Pinpoint the cell where the given text exists, returning its [x, y] midpoint coordinate. 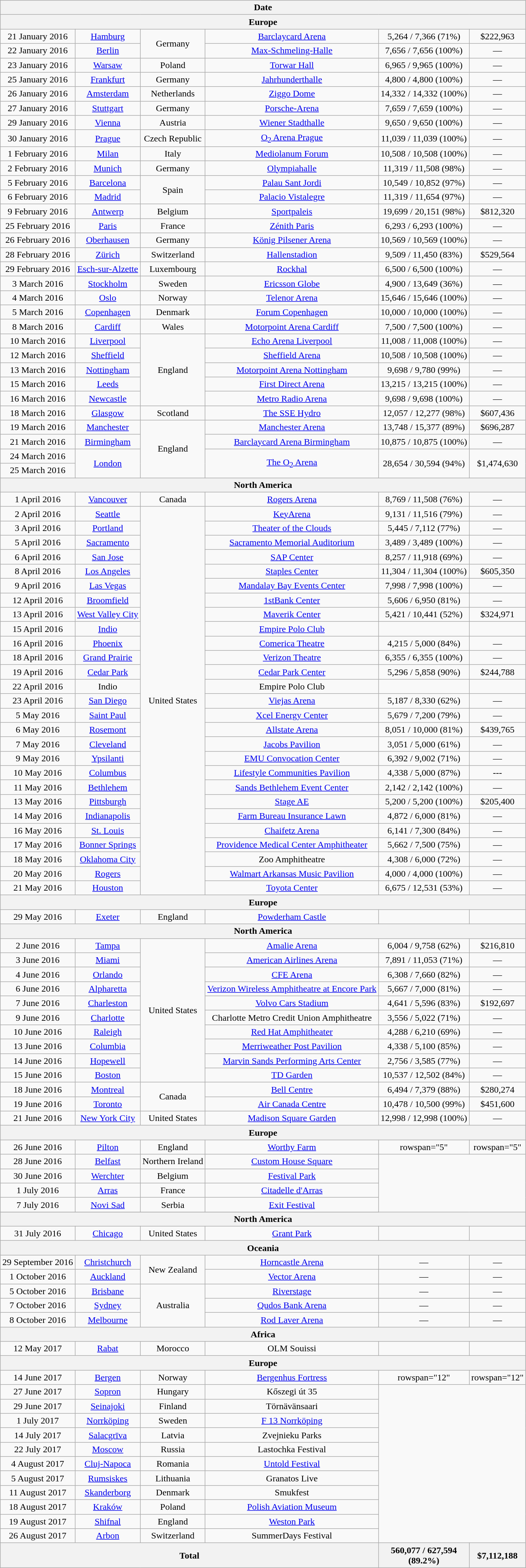
5 May 2016 [38, 715]
24 March 2016 [38, 456]
21 May 2016 [38, 888]
4,338 / 5,000 (87%) [424, 773]
Hamburg [107, 36]
18 May 2016 [38, 859]
18 August 2017 [38, 1507]
Manchester Arena [292, 427]
$605,350 [498, 571]
Glasgow [107, 413]
$7,112,188 [498, 1555]
Arras [107, 1190]
3 April 2016 [38, 528]
Festival Park [292, 1176]
Kraków [107, 1507]
13,215 / 13,215 (100%) [424, 384]
15 April 2016 [38, 629]
3,556 / 5,022 (71%) [424, 1017]
11,008 / 11,008 (100%) [424, 341]
Madrid [107, 197]
Citadelle d'Arras [292, 1190]
Hallenstadion [292, 255]
Saint Paul [107, 715]
Werchter [107, 1176]
$205,400 [498, 801]
San Jose [107, 557]
Latvia [173, 1435]
$812,320 [498, 211]
Bergenhus Fortress [292, 1377]
21 March 2016 [38, 442]
Ziggo Dome [292, 94]
Las Vegas [107, 586]
Alpharetta [107, 989]
11,039 / 11,039 (100%) [424, 138]
Zoo Amphitheatre [292, 859]
Norrköping [107, 1421]
Kőszegi út 35 [292, 1392]
Antwerp [107, 211]
Barcelona [107, 183]
The O2 Arena [292, 463]
7,891 / 11,053 (71%) [424, 960]
Qudos Bank Arena [292, 1306]
Russia [173, 1449]
Oslo [107, 298]
7 June 2016 [38, 1003]
Skanderborg [107, 1492]
11,319 / 11,508 (98%) [424, 168]
12,998 / 12,998 (100%) [424, 1118]
10,537 / 12,502 (84%) [424, 1075]
28,654 / 30,594 (94%) [424, 463]
14 June 2017 [38, 1377]
6,141 / 7,300 (84%) [424, 831]
6,675 / 12,531 (53%) [424, 888]
Cleveland [107, 744]
Finland [173, 1406]
Custom House Square [292, 1161]
5,421 / 10,441 (52%) [424, 615]
13 June 2016 [38, 1046]
27 June 2017 [38, 1392]
Wiener Stadthalle [292, 123]
8,051 / 10,000 (81%) [424, 730]
Toronto [107, 1104]
13,748 / 15,377 (89%) [424, 427]
13 May 2016 [38, 801]
Allstate Arena [292, 730]
Cluj-Napoca [107, 1464]
Orlando [107, 974]
London [107, 463]
9,698 / 9,698 (100%) [424, 399]
Stuttgart [107, 108]
König Pilsener Arena [292, 240]
Columbia [107, 1046]
6,355 / 6,355 (100%) [424, 658]
Ericsson Globe [292, 283]
560,077 / 627,594(89.2%) [424, 1555]
6 February 2016 [38, 197]
9 April 2016 [38, 586]
9,131 / 11,516 (79%) [424, 514]
Max-Schmeling-Halle [292, 51]
Verizon Wireless Amphitheatre at Encore Park [292, 989]
Auckland [107, 1277]
Powderham Castle [292, 917]
1 July 2016 [38, 1190]
5,187 / 8,330 (62%) [424, 701]
29 February 2016 [38, 269]
9 February 2016 [38, 211]
$244,788 [498, 672]
21 January 2016 [38, 36]
18 June 2016 [38, 1090]
Cedar Park [107, 672]
$696,287 [498, 427]
5,296 / 5,858 (90%) [424, 672]
5,667 / 7,000 (81%) [424, 989]
Rogers [107, 874]
$1,474,630 [498, 463]
16 April 2016 [38, 643]
10 March 2016 [38, 341]
10 May 2016 [38, 773]
29 September 2016 [38, 1262]
Lastochka Festival [292, 1449]
Zürich [107, 255]
SAP Center [292, 557]
Grant Park [292, 1233]
Miami [107, 960]
Chaifetz Arena [292, 831]
26 January 2016 [38, 94]
23 January 2016 [38, 65]
5 October 2016 [38, 1291]
$280,274 [498, 1090]
4,308 / 6,000 (72%) [424, 859]
Vector Arena [292, 1277]
Jahrhunderthalle [292, 79]
Los Angeles [107, 571]
Weston Park [292, 1521]
11 August 2017 [38, 1492]
The SSE Hydro [292, 413]
4,000 / 4,000 (100%) [424, 874]
Brisbane [107, 1291]
3,489 / 3,489 (100%) [424, 542]
Total [189, 1555]
$192,697 [498, 1003]
10,000 / 10,000 (100%) [424, 312]
Amsterdam [107, 94]
New York City [107, 1118]
18 April 2016 [38, 658]
Rockhal [292, 269]
Cardiff [107, 326]
Smukfest [292, 1492]
9 May 2016 [38, 758]
OLM Souissi [292, 1349]
St. Louis [107, 831]
Barclaycard Arena Birmingham [292, 442]
Frankfurt [107, 79]
28 June 2016 [38, 1161]
Warsaw [107, 65]
Walmart Arkansas Music Pavilion [292, 874]
Austria [173, 123]
23 April 2016 [38, 701]
12,057 / 12,277 (98%) [424, 413]
25 March 2016 [38, 470]
Leeds [107, 384]
Air Canada Centre [292, 1104]
Seinajoki [107, 1406]
Horncastle Arena [292, 1262]
Farm Bureau Insurance Lawn [292, 816]
Czech Republic [173, 138]
7,659 / 7,659 (100%) [424, 108]
Arbon [107, 1536]
16 March 2016 [38, 399]
Untold Festival [292, 1464]
6,965 / 9,965 (100%) [424, 65]
8 October 2016 [38, 1320]
1stBank Center [292, 600]
4 June 2016 [38, 974]
Chicago [107, 1233]
9,650 / 9,650 (100%) [424, 123]
Montreal [107, 1090]
Lifestyle Communities Pavilion [292, 773]
4 August 2017 [38, 1464]
Africa [263, 1334]
Bethlehem [107, 787]
Sopron [107, 1392]
Boston [107, 1075]
Cedar Park Center [292, 672]
Melbourne [107, 1320]
$222,963 [498, 36]
6,392 / 9,002 (71%) [424, 758]
5 August 2017 [38, 1478]
5 March 2016 [38, 312]
Oceania [263, 1248]
4,215 / 5,000 (84%) [424, 643]
31 July 2016 [38, 1233]
Scotland [173, 413]
3,051 / 5,000 (61%) [424, 744]
Munich [107, 168]
15,646 / 15,646 (100%) [424, 298]
SummerDays Festival [292, 1536]
Salacgrīva [107, 1435]
Red Hat Amphitheater [292, 1032]
3 June 2016 [38, 960]
26 February 2016 [38, 240]
Newcastle [107, 399]
19 June 2016 [38, 1104]
Charleston [107, 1003]
Echo Arena Liverpool [292, 341]
Madison Square Garden [292, 1118]
Spain [173, 190]
6,308 / 7,660 (82%) [424, 974]
19 August 2017 [38, 1521]
Motorpoint Arena Nottingham [292, 370]
Maverik Center [292, 615]
Birmingham [107, 442]
Houston [107, 888]
Telenor Arena [292, 298]
Sheffield Arena [292, 356]
Romania [173, 1464]
1 October 2016 [38, 1277]
Moscow [107, 1449]
29 January 2016 [38, 123]
2,142 / 2,142 (100%) [424, 787]
Pilton [107, 1147]
7 May 2016 [38, 744]
10,549 / 10,852 (97%) [424, 183]
Manchester [107, 427]
Worthy Farm [292, 1147]
Copenhagen [107, 312]
Australia [173, 1306]
6,500 / 6,500 (100%) [424, 269]
Netherlands [173, 94]
Rosemont [107, 730]
Belfast [107, 1161]
Staples Center [292, 571]
Palau Sant Jordi [292, 183]
4,872 / 6,000 (81%) [424, 816]
Pittsburgh [107, 801]
26 June 2016 [38, 1147]
Vienna [107, 123]
13 March 2016 [38, 370]
Lithuania [173, 1478]
14 May 2016 [38, 816]
9 June 2016 [38, 1017]
2 June 2016 [38, 945]
6,494 / 7,379 (88%) [424, 1090]
Riverstage [292, 1291]
17 May 2016 [38, 845]
Nottingham [107, 370]
Zvejnieku Parks [292, 1435]
19,699 / 20,151 (98%) [424, 211]
Jacobs Pavilion [292, 744]
11,319 / 11,654 (97%) [424, 197]
O2 Arena Prague [292, 138]
Broomfield [107, 600]
Viejas Arena [292, 701]
5,445 / 7,112 (77%) [424, 528]
West Valley City [107, 615]
Raleigh [107, 1032]
20 May 2016 [38, 874]
4,288 / 6,210 (69%) [424, 1032]
7 October 2016 [38, 1306]
Stage AE [292, 801]
Bell Centre [292, 1090]
10,875 / 10,875 (100%) [424, 442]
Novi Sad [107, 1205]
--- [498, 773]
5,264 / 7,366 (71%) [424, 36]
Torwar Hall [292, 65]
Mediolanum Forum [292, 154]
22 July 2017 [38, 1449]
New Zealand [173, 1269]
Sacramento [107, 542]
8 March 2016 [38, 326]
5 February 2016 [38, 183]
21 June 2016 [38, 1118]
9,698 / 9,780 (99%) [424, 370]
Olympiahalle [292, 168]
12 April 2016 [38, 600]
Marvin Sands Performing Arts Center [292, 1061]
18 March 2016 [38, 413]
6 June 2016 [38, 989]
7,500 / 7,500 (100%) [424, 326]
American Airlines Arena [292, 960]
Volvo Cars Stadium [292, 1003]
29 June 2017 [38, 1406]
2,756 / 3,585 (77%) [424, 1061]
2 April 2016 [38, 514]
6,293 / 6,293 (100%) [424, 226]
Paris [107, 226]
Sportpaleis [292, 211]
Providence Medical Center Amphitheater [292, 845]
4 March 2016 [38, 298]
San Diego [107, 701]
5,662 / 7,500 (75%) [424, 845]
Italy [173, 154]
Christchurch [107, 1262]
5,679 / 7,200 (79%) [424, 715]
8 April 2016 [38, 571]
CFE Arena [292, 974]
26 August 2017 [38, 1536]
Sydney [107, 1306]
Oberhausen [107, 240]
Portland [107, 528]
Liverpool [107, 341]
Tampa [107, 945]
10,569 / 10,569 (100%) [424, 240]
Verizon Theatre [292, 658]
4,641 / 5,596 (83%) [424, 1003]
Hopewell [107, 1061]
Metro Radio Arena [292, 399]
Columbus [107, 773]
Serbia [173, 1205]
Porsche-Arena [292, 108]
27 January 2016 [38, 108]
Merriweather Post Pavilion [292, 1046]
Exit Festival [292, 1205]
4,800 / 4,800 (100%) [424, 79]
Ypsilanti [107, 758]
Indianapolis [107, 816]
Forum Copenhagen [292, 312]
4,900 / 13,649 (36%) [424, 283]
Granatos Live [292, 1478]
Toyota Center [292, 888]
Stockholm [107, 283]
30 June 2016 [38, 1176]
25 February 2016 [38, 226]
3 March 2016 [38, 283]
16 May 2016 [38, 831]
29 May 2016 [38, 917]
Amalie Arena [292, 945]
$451,600 [498, 1104]
Shifnal [107, 1521]
Barclaycard Arena [292, 36]
5,606 / 6,950 (81%) [424, 600]
2 February 2016 [38, 168]
5 April 2016 [38, 542]
8,257 / 11,918 (69%) [424, 557]
Zénith Paris [292, 226]
7,656 / 7,656 (100%) [424, 51]
Xcel Energy Center [292, 715]
Sacramento Memorial Auditorium [292, 542]
Date [263, 8]
14,332 / 14,332 (100%) [424, 94]
Berlin [107, 51]
5,200 / 5,200 (100%) [424, 801]
25 January 2016 [38, 79]
30 January 2016 [38, 138]
TD Garden [292, 1075]
$324,971 [498, 615]
Milan [107, 154]
Rabat [107, 1349]
Sheffield [107, 356]
Prague [107, 138]
F 13 Norrköping [292, 1421]
Phoenix [107, 643]
Luxembourg [173, 269]
11,304 / 11,304 (100%) [424, 571]
Morocco [173, 1349]
14 July 2017 [38, 1435]
12 May 2017 [38, 1349]
Theater of the Clouds [292, 528]
19 March 2016 [38, 427]
Palacio Vistalegre [292, 197]
$529,564 [498, 255]
8,769 / 11,508 (76%) [424, 499]
Bonner Springs [107, 845]
Bergen [107, 1377]
Oklahoma City [107, 859]
7 July 2016 [38, 1205]
1 July 2017 [38, 1421]
1 February 2016 [38, 154]
12 March 2016 [38, 356]
7,998 / 7,998 (100%) [424, 586]
22 January 2016 [38, 51]
Seattle [107, 514]
$607,436 [498, 413]
Charlotte Metro Credit Union Amphitheatre [292, 1017]
Motorpoint Arena Cardiff [292, 326]
28 February 2016 [38, 255]
Mandalay Bay Events Center [292, 586]
Rogers Arena [292, 499]
11 May 2016 [38, 787]
4,338 / 5,100 (85%) [424, 1046]
Vancouver [107, 499]
22 April 2016 [38, 686]
Wales [173, 326]
Northern Ireland [173, 1161]
Esch-sur-Alzette [107, 269]
Hungary [173, 1392]
10 June 2016 [38, 1032]
13 April 2016 [38, 615]
Sands Bethlehem Event Center [292, 787]
Törnävänsaari [292, 1406]
EMU Convocation Center [292, 758]
14 June 2016 [38, 1061]
6 May 2016 [38, 730]
19 April 2016 [38, 672]
$216,810 [498, 945]
First Direct Arena [292, 384]
9,509 / 11,450 (83%) [424, 255]
Exeter [107, 917]
6 April 2016 [38, 557]
Rumsiskes [107, 1478]
Rod Laver Arena [292, 1320]
15 June 2016 [38, 1075]
Grand Prairie [107, 658]
10,478 / 10,500 (99%) [424, 1104]
15 March 2016 [38, 384]
Comerica Theatre [292, 643]
6,004 / 9,758 (62%) [424, 945]
Charlotte [107, 1017]
Polish Aviation Museum [292, 1507]
1 April 2016 [38, 499]
$439,765 [498, 730]
KeyArena [292, 514]
